Pinpoint the cell where the given text exists, returning its [X, Y] midpoint coordinate. 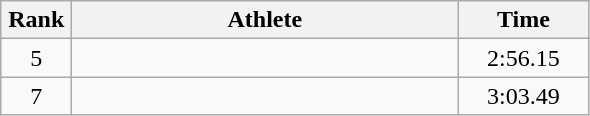
7 [36, 96]
Time [524, 20]
3:03.49 [524, 96]
Rank [36, 20]
Athlete [265, 20]
2:56.15 [524, 58]
5 [36, 58]
